From the cell containing the given text, extract its center point as [X, Y] coordinate. 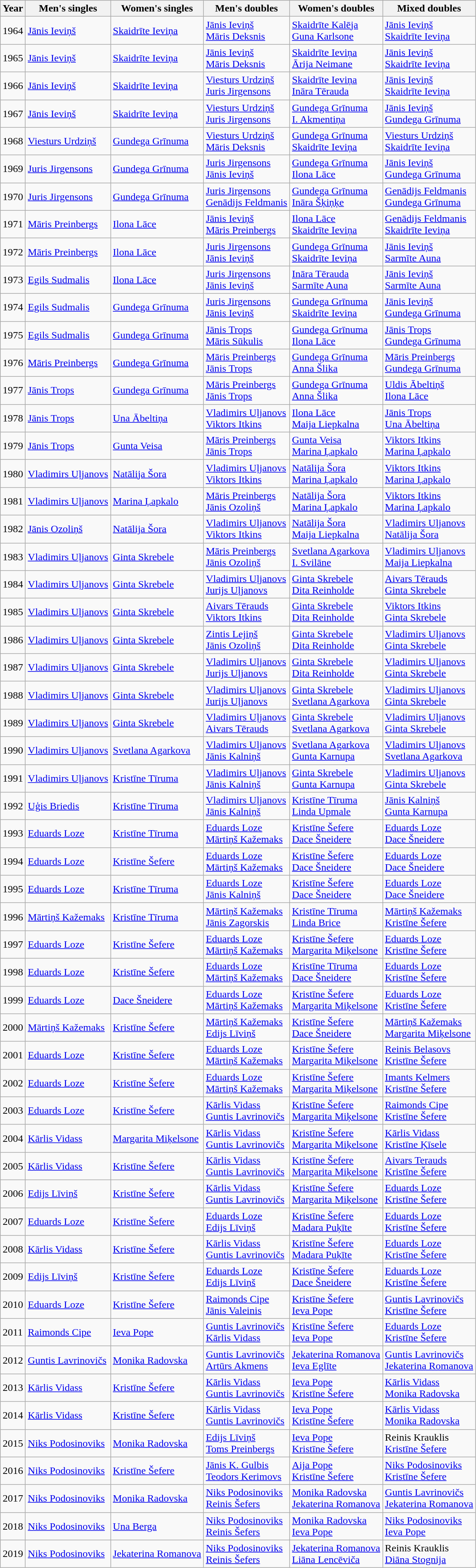
Jekaterina RomanovaLiāna Lencēviča [336, 1554]
Monika RadovskaJekaterina Romanova [336, 1499]
1998 [13, 972]
Imants KelmersKristīne Šefere [429, 1083]
Svetlana Agarkova [157, 750]
Juris JirgensonsGenādijs Feldmanis [247, 197]
1986 [13, 639]
2003 [13, 1110]
2017 [13, 1499]
Vladimirs UļjanovsSvetlana Agarkova [429, 750]
1977 [13, 391]
Women's doubles [336, 9]
Margarita Miķelsone [157, 1138]
1965 [13, 58]
Raimonds CipeKristīne Šefere [429, 1110]
1990 [13, 750]
Ginta SkrebeleGunta Karnupa [336, 778]
1985 [13, 612]
Gunta Veisa [157, 446]
Aivars TēraudsGinta Skrebele [429, 584]
Guntis Lavrinovičs [68, 1360]
Skaidrīte KalējaGuna Karlsone [336, 31]
Reinis BelasovsKristīne Šefere [429, 1055]
2019 [13, 1554]
Guntis LavrinovičsArtūrs Akmens [247, 1360]
Jekaterina Romanova [157, 1554]
Reinis KrauklisDiāna Stognija [429, 1554]
Jānis TropsUna Ābeltiņa [429, 418]
Ieva PopeKristīne Šefere [336, 1443]
1991 [13, 778]
1981 [13, 502]
2008 [13, 1249]
Kristīne TīrumaLinda Brice [336, 917]
1976 [13, 363]
Zintis LejiņšJānis Ozoliņš [247, 639]
Guntis LavrinovičsKristīne Šefere [429, 1304]
Edijs LīviņšToms Preinbergs [247, 1443]
Skaidrīte IeviņaĀrija Neimane [336, 58]
Dace Šneidere [157, 1000]
Mārtiņš KažemaksJānis Zagorskis [247, 917]
1996 [13, 917]
Viesturs Urdziņš [68, 141]
1987 [13, 668]
1983 [13, 557]
Genādijs FeldmanisGundega Grīnuma [429, 197]
Kristīne TīrumaDace Šneidere [336, 972]
Year [13, 9]
2010 [13, 1304]
1972 [13, 252]
Vladimirs UļjanovsAivars Tērauds [247, 723]
Natālija ŠoraMaija Liepkalna [336, 529]
1975 [13, 335]
1980 [13, 473]
Monika RadovskaIeva Pope [336, 1526]
Jānis Ozoliņš [68, 529]
Ilona LāceMaija Liepkalna [336, 418]
2004 [13, 1138]
Vladimirs UļjanovsMaija Liepkalna [429, 557]
2000 [13, 1028]
2016 [13, 1471]
Viesturs UrdziņšSkaidrīte Ieviņa [429, 141]
Aivars TeraudsKristīne Šefere [429, 1166]
Svetlana AgarkovaI. Svilāne [336, 557]
2009 [13, 1277]
Jekaterina RomanovaIeva Eglīte [336, 1360]
Kristīne TīrumaLinda Upmale [336, 806]
2001 [13, 1055]
2007 [13, 1221]
1992 [13, 806]
Guntis LavrinovičsKārlis Vidass [247, 1333]
Gunta VeisaMarina Ļapkalo [336, 446]
Uldis ĀbeltiņšIlona Lāce [429, 391]
1993 [13, 834]
Aija PopeKristīne Šefere [336, 1471]
2012 [13, 1360]
1970 [13, 197]
Ināra TēraudaSarmīte Auna [336, 279]
Viktors ItkinsGinta Skrebele [429, 612]
1967 [13, 113]
Marina Ļapkalo [157, 502]
Men's singles [68, 9]
Women's singles [157, 9]
1966 [13, 86]
Raimonds Cipe [68, 1333]
Reinis KrauklisKristīne Šefere [429, 1443]
Svetlana AgarkovaGunta Karnupa [336, 750]
2011 [13, 1333]
Raimonds CipeJānis Valeinis [247, 1304]
2006 [13, 1194]
1984 [13, 584]
1968 [13, 141]
2015 [13, 1443]
Jānis TropsGundega Grīnuma [429, 335]
Jānis KalniņšGunta Karnupa [429, 806]
Māris PreinbergsGundega Grīnuma [429, 363]
Men's doubles [247, 9]
Niks PodosinoviksIeva Pope [429, 1526]
Genādijs FeldmanisSkaidrīte Ieviņa [429, 224]
Ieva Pope [157, 1333]
Skaidrīte IeviņaInāra Tērauda [336, 86]
Jānis K. GulbisTeodors Kerimovs [247, 1471]
2002 [13, 1083]
1964 [13, 31]
1974 [13, 307]
Jānis TropsMāris Sūkulis [247, 335]
Mixed doubles [429, 9]
Mārtiņš KažemaksKristīne Šefere [429, 917]
1999 [13, 1000]
Gundega GrīnumaI. Akmentiņa [336, 113]
Niks PodosinoviksKristīne Šefere [429, 1471]
1973 [13, 279]
Una Ābeltiņa [157, 418]
1997 [13, 944]
1988 [13, 695]
Viesturs UrdziņšMāris Deksnis [247, 141]
Jānis IeviņšMāris Preinbergs [247, 224]
Aivars TēraudsViktors Itkins [247, 612]
Vladimirs UļjanovsNatālija Šora [429, 529]
1979 [13, 446]
1989 [13, 723]
Ilona LāceSkaidrīte Ieviņa [336, 224]
Mārtiņš KažemaksEdijs Līviņš [247, 1028]
1982 [13, 529]
1971 [13, 224]
2014 [13, 1415]
1978 [13, 418]
Kārlis VidassKristīne Ķīsele [429, 1138]
2005 [13, 1166]
1969 [13, 169]
Gundega GrīnumaInāra Šķiņķe [336, 197]
Mārtiņš KažemaksMargarita Miķelsone [429, 1028]
1994 [13, 862]
1995 [13, 889]
2013 [13, 1388]
Una Berga [157, 1526]
Uģis Briedis [68, 806]
Eduards LozeJānis Kalniņš [247, 889]
2018 [13, 1526]
